Pinpoint the cell where the given text exists, returning its [X, Y] midpoint coordinate. 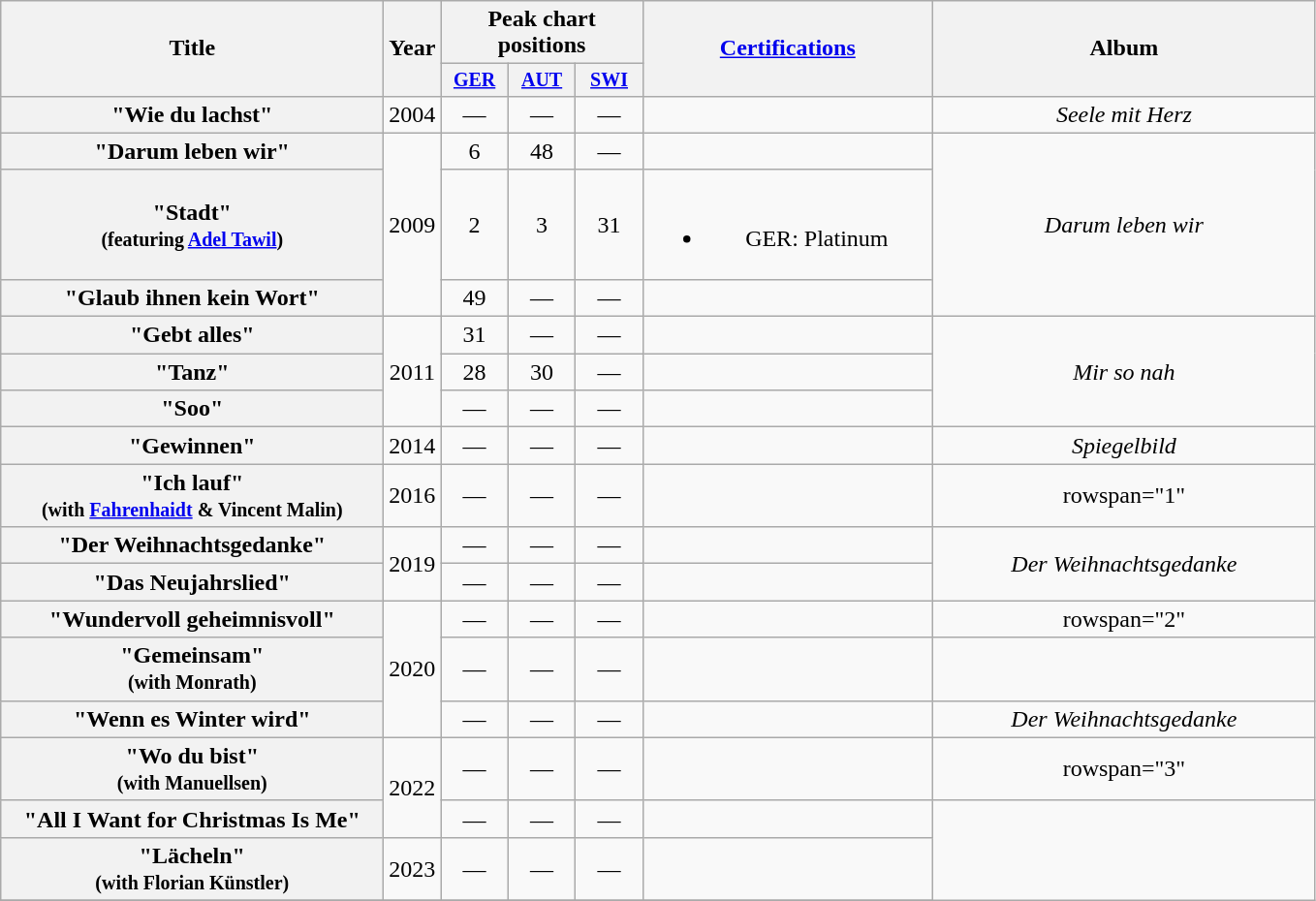
"Gemeinsam" (with Monrath) [192, 668]
rowspan="3" [1124, 769]
Mir so nah [1124, 372]
"Wie du lachst" [192, 114]
2004 [413, 114]
"Ich lauf" (with Fahrenhaidt & Vincent Malin) [192, 496]
GER: Platinum [787, 225]
"Gebt alles" [192, 335]
"Gewinnen" [192, 446]
30 [541, 372]
2011 [413, 372]
"Das Neujahrslied" [192, 582]
rowspan="2" [1124, 619]
"Wo du bist" (with Manuellsen) [192, 769]
"Lächeln" (with Florian Künstler) [192, 868]
"Darum leben wir" [192, 151]
"Wenn es Winter wird" [192, 719]
SWI [609, 79]
"Glaub ihnen kein Wort" [192, 297]
3 [541, 225]
2022 [413, 787]
Spiegelbild [1124, 446]
48 [541, 151]
2 [475, 225]
"Wundervoll geheimnisvoll" [192, 619]
28 [475, 372]
2020 [413, 668]
GER [475, 79]
Seele mit Herz [1124, 114]
Album [1124, 48]
rowspan="1" [1124, 496]
"Der Weihnachtsgedanke" [192, 545]
2016 [413, 496]
AUT [541, 79]
Year [413, 48]
Title [192, 48]
6 [475, 151]
Peak chart positions [542, 33]
2014 [413, 446]
49 [475, 297]
2009 [413, 225]
Certifications [787, 48]
Darum leben wir [1124, 225]
2019 [413, 564]
"Stadt" (featuring Adel Tawil) [192, 225]
2023 [413, 868]
"Soo" [192, 409]
"All I Want for Christmas Is Me" [192, 819]
"Tanz" [192, 372]
